Pinpoint the cell where the given text exists, returning its [X, Y] midpoint coordinate. 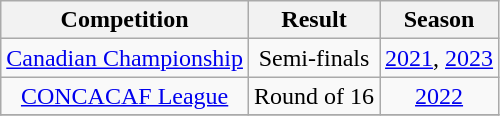
Competition [125, 20]
CONCACAF League [125, 96]
Result [314, 20]
Semi-finals [314, 58]
2022 [440, 96]
Canadian Championship [125, 58]
Season [440, 20]
2021, 2023 [440, 58]
Round of 16 [314, 96]
